Determine the (x, y) coordinate at the center of the cell enclosing the given text.  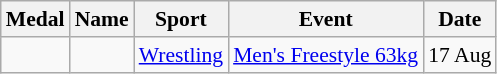
Medal (36, 19)
Date (460, 19)
Sport (181, 19)
Name (102, 19)
Men's Freestyle 63kg (326, 55)
Wrestling (181, 55)
17 Aug (460, 55)
Event (326, 19)
